Determine the [x, y] coordinate at the center of the cell enclosing the given text.  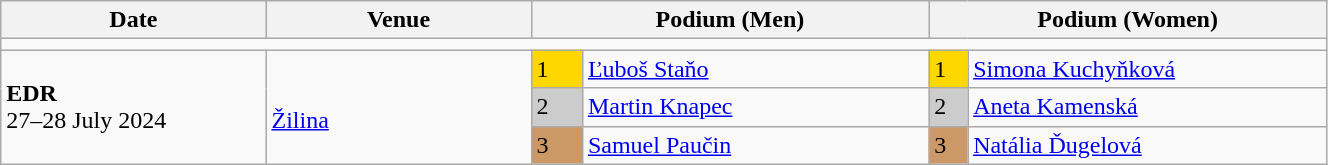
Ľuboš Staňo [755, 69]
Podium (Men) [730, 20]
EDR 27–28 July 2024 [134, 107]
Martin Knapec [755, 107]
Simona Kuchyňková [1148, 69]
Samuel Paučin [755, 145]
Žilina [398, 107]
Venue [398, 20]
Aneta Kamenská [1148, 107]
Date [134, 20]
Natália Ďugelová [1148, 145]
Podium (Women) [1128, 20]
